Identify which cell holds the provided text, then report its (X, Y) central coordinate. 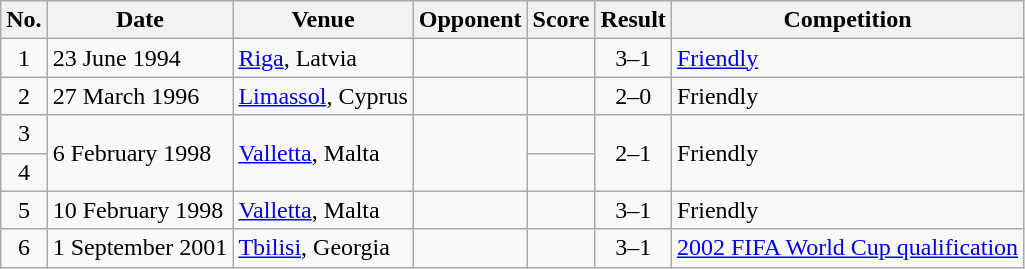
Venue (323, 20)
Result (633, 20)
Score (561, 20)
Date (140, 20)
6 February 1998 (140, 153)
No. (24, 20)
2 (24, 96)
2–1 (633, 153)
Tbilisi, Georgia (323, 248)
10 February 1998 (140, 210)
Competition (847, 20)
5 (24, 210)
Opponent (470, 20)
4 (24, 172)
2002 FIFA World Cup qualification (847, 248)
23 June 1994 (140, 58)
27 March 1996 (140, 96)
3 (24, 134)
Riga, Latvia (323, 58)
2–0 (633, 96)
1 (24, 58)
6 (24, 248)
1 September 2001 (140, 248)
Limassol, Cyprus (323, 96)
